Search for the cell housing the specified text and yield its [X, Y] center coordinate. 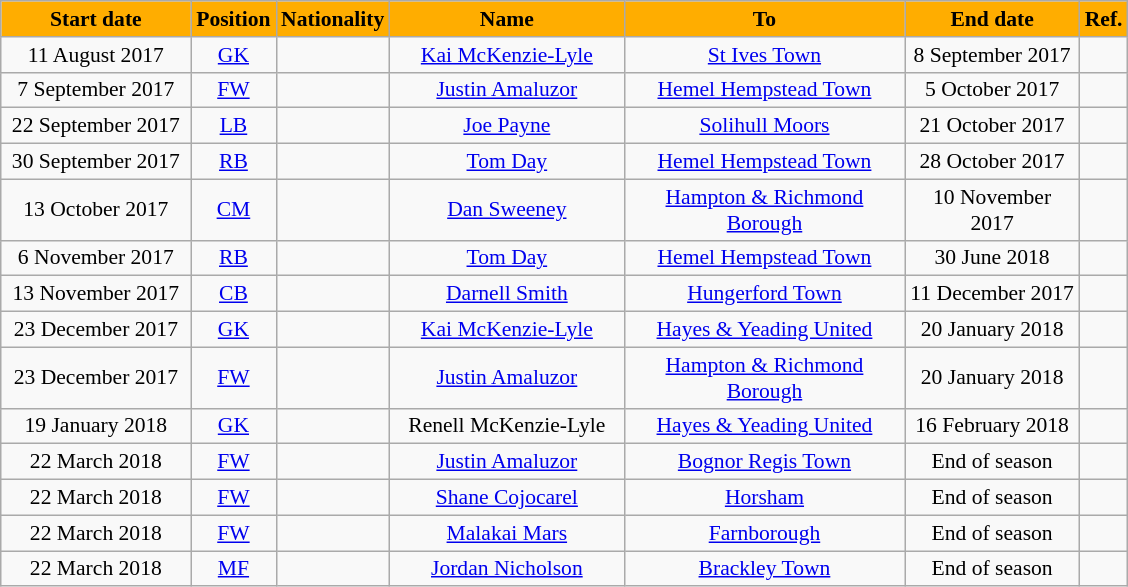
6 November 2017 [96, 258]
To [764, 19]
Hungerford Town [764, 294]
St Ives Town [764, 55]
13 November 2017 [96, 294]
CM [234, 210]
Bognor Regis Town [764, 462]
7 September 2017 [96, 90]
Malakai Mars [506, 533]
28 October 2017 [992, 162]
5 October 2017 [992, 90]
30 September 2017 [96, 162]
Dan Sweeney [506, 210]
Farnborough [764, 533]
Start date [96, 19]
Horsham [764, 498]
Solihull Moors [764, 126]
Darnell Smith [506, 294]
Name [506, 19]
21 October 2017 [992, 126]
Shane Cojocarel [506, 498]
Joe Payne [506, 126]
11 August 2017 [96, 55]
30 June 2018 [992, 258]
Renell McKenzie-Lyle [506, 426]
Position [234, 19]
CB [234, 294]
Jordan Nicholson [506, 569]
22 September 2017 [96, 126]
19 January 2018 [96, 426]
Ref. [1104, 19]
End date [992, 19]
8 September 2017 [992, 55]
Brackley Town [764, 569]
10 November 2017 [992, 210]
MF [234, 569]
13 October 2017 [96, 210]
16 February 2018 [992, 426]
11 December 2017 [992, 294]
LB [234, 126]
Nationality [332, 19]
